Extract the [x, y] coordinate from the center of the cell holding the provided text.  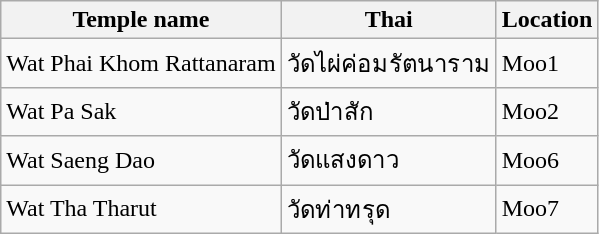
วัดท่าทรุด [388, 208]
Moo7 [547, 208]
Moo6 [547, 160]
Location [547, 20]
Temple name [141, 20]
วัดไผ่ค่อมรัตนาราม [388, 64]
Wat Tha Tharut [141, 208]
Moo2 [547, 112]
Wat Saeng Dao [141, 160]
วัดป่าสัก [388, 112]
Moo1 [547, 64]
Thai [388, 20]
Wat Pa Sak [141, 112]
วัดแสงดาว [388, 160]
Wat Phai Khom Rattanaram [141, 64]
